Search for the cell housing the specified text and yield its (X, Y) center coordinate. 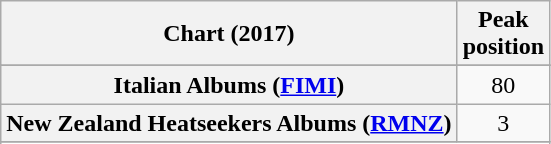
New Zealand Heatseekers Albums (RMNZ) (229, 123)
Peak position (503, 34)
80 (503, 85)
3 (503, 123)
Italian Albums (FIMI) (229, 85)
Chart (2017) (229, 34)
